Locate the cell with the specified text and output its (X, Y) center coordinate. 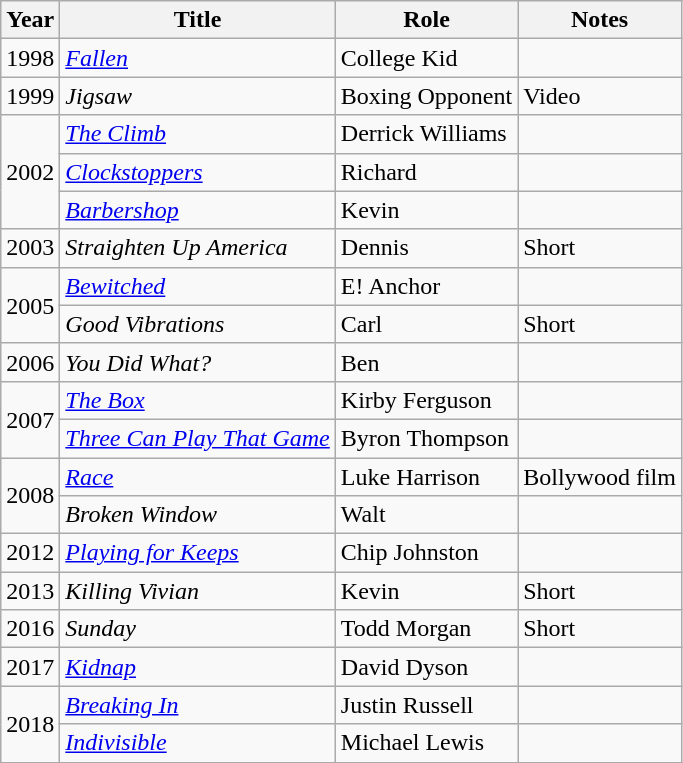
2005 (30, 305)
Role (426, 20)
Byron Thompson (426, 438)
Richard (426, 172)
Straighten Up America (198, 248)
Jigsaw (198, 96)
Good Vibrations (198, 324)
David Dyson (426, 667)
Video (600, 96)
Barbershop (198, 210)
Michael Lewis (426, 743)
Breaking In (198, 705)
Killing Vivian (198, 591)
Luke Harrison (426, 477)
College Kid (426, 58)
Fallen (198, 58)
Clockstoppers (198, 172)
Indivisible (198, 743)
2016 (30, 629)
The Climb (198, 134)
Walt (426, 515)
2007 (30, 419)
Three Can Play That Game (198, 438)
2012 (30, 553)
Derrick Williams (426, 134)
Year (30, 20)
Chip Johnston (426, 553)
Race (198, 477)
Bollywood film (600, 477)
Justin Russell (426, 705)
Dennis (426, 248)
The Box (198, 400)
E! Anchor (426, 286)
Bewitched (198, 286)
2017 (30, 667)
Ben (426, 362)
Todd Morgan (426, 629)
2013 (30, 591)
Carl (426, 324)
Playing for Keeps (198, 553)
Broken Window (198, 515)
2018 (30, 724)
2006 (30, 362)
1999 (30, 96)
1998 (30, 58)
Kidnap (198, 667)
Kirby Ferguson (426, 400)
You Did What? (198, 362)
Title (198, 20)
Notes (600, 20)
2002 (30, 172)
Sunday (198, 629)
2003 (30, 248)
2008 (30, 496)
Boxing Opponent (426, 96)
